Extract the [x, y] coordinate from the center of the cell holding the provided text.  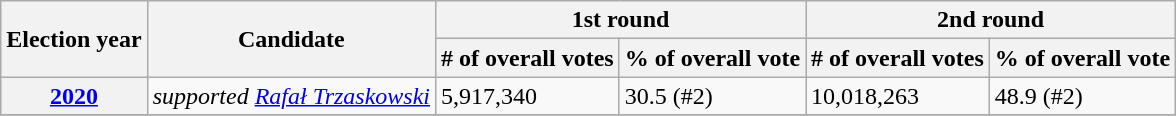
10,018,263 [898, 96]
48.9 (#2) [1082, 96]
2020 [74, 96]
30.5 (#2) [712, 96]
1st round [621, 20]
2nd round [991, 20]
Candidate [291, 39]
5,917,340 [528, 96]
Election year [74, 39]
supported Rafał Trzaskowski [291, 96]
